Return [x, y] of the center of cell containing provided text 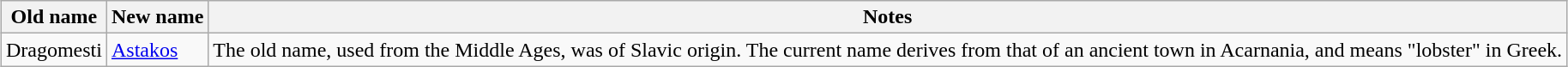
Notes [888, 17]
Old name [53, 17]
New name [157, 17]
Dragomesti [53, 50]
Astakos [157, 50]
